Determine the (x, y) coordinate at the center of the cell enclosing the given text.  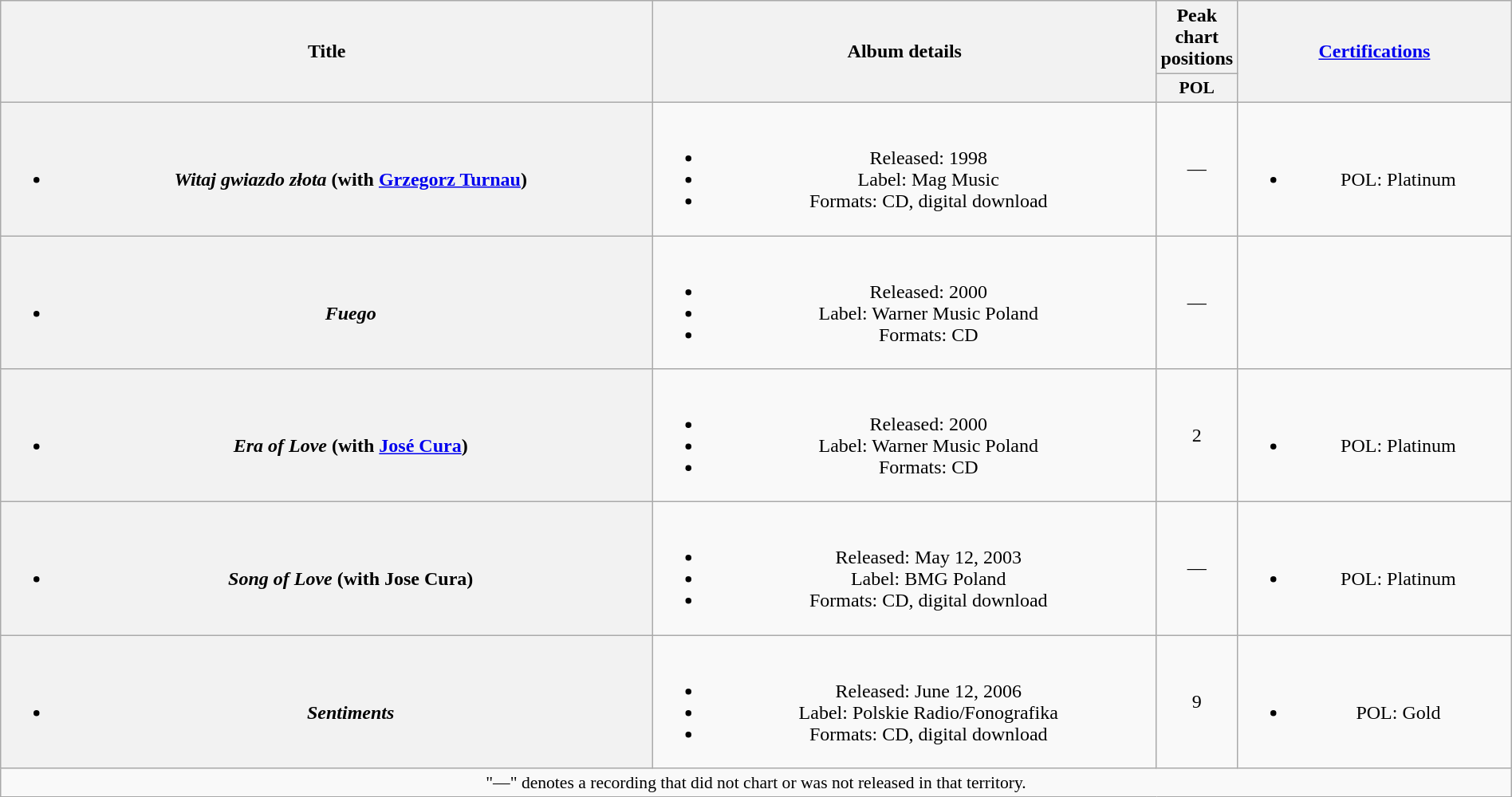
9 (1197, 701)
Released: May 12, 2003Label: BMG PolandFormats: CD, digital download (904, 569)
POL (1197, 88)
Title (327, 52)
2 (1197, 435)
Witaj gwiazdo złota (with Grzegorz Turnau) (327, 169)
Sentiments (327, 701)
"—" denotes a recording that did not chart or was not released in that territory. (756, 783)
Song of Love (with Jose Cura) (327, 569)
POL: Gold (1375, 701)
Certifications (1375, 52)
Released: June 12, 2006Label: Polskie Radio/FonografikaFormats: CD, digital download (904, 701)
Released: 1998Label: Mag MusicFormats: CD, digital download (904, 169)
Album details (904, 52)
Fuego (327, 303)
Peak chart positions (1197, 37)
Era of Love (with José Cura) (327, 435)
